From the cell containing the given text, extract its center point as [X, Y] coordinate. 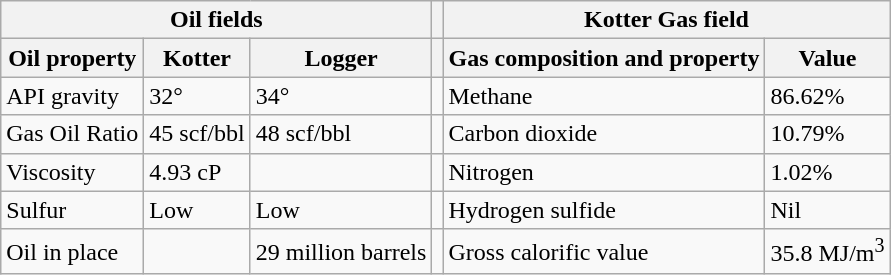
Kotter [197, 58]
29 million barrels [341, 252]
1.02% [828, 172]
Gas composition and property [604, 58]
Logger [341, 58]
Kotter Gas field [666, 20]
Nil [828, 210]
Oil property [72, 58]
Sulfur [72, 210]
10.79% [828, 134]
Viscosity [72, 172]
4.93 cP [197, 172]
Value [828, 58]
48 scf/bbl [341, 134]
45 scf/bbl [197, 134]
API gravity [72, 96]
32° [197, 96]
Methane [604, 96]
Nitrogen [604, 172]
35.8 MJ/m3 [828, 252]
Carbon dioxide [604, 134]
Gross calorific value [604, 252]
Oil in place [72, 252]
Gas Oil Ratio [72, 134]
34° [341, 96]
86.62% [828, 96]
Oil fields [216, 20]
Hydrogen sulfide [604, 210]
